Capture the cell that displays the provided text and extract its (x, y) central coordinate. 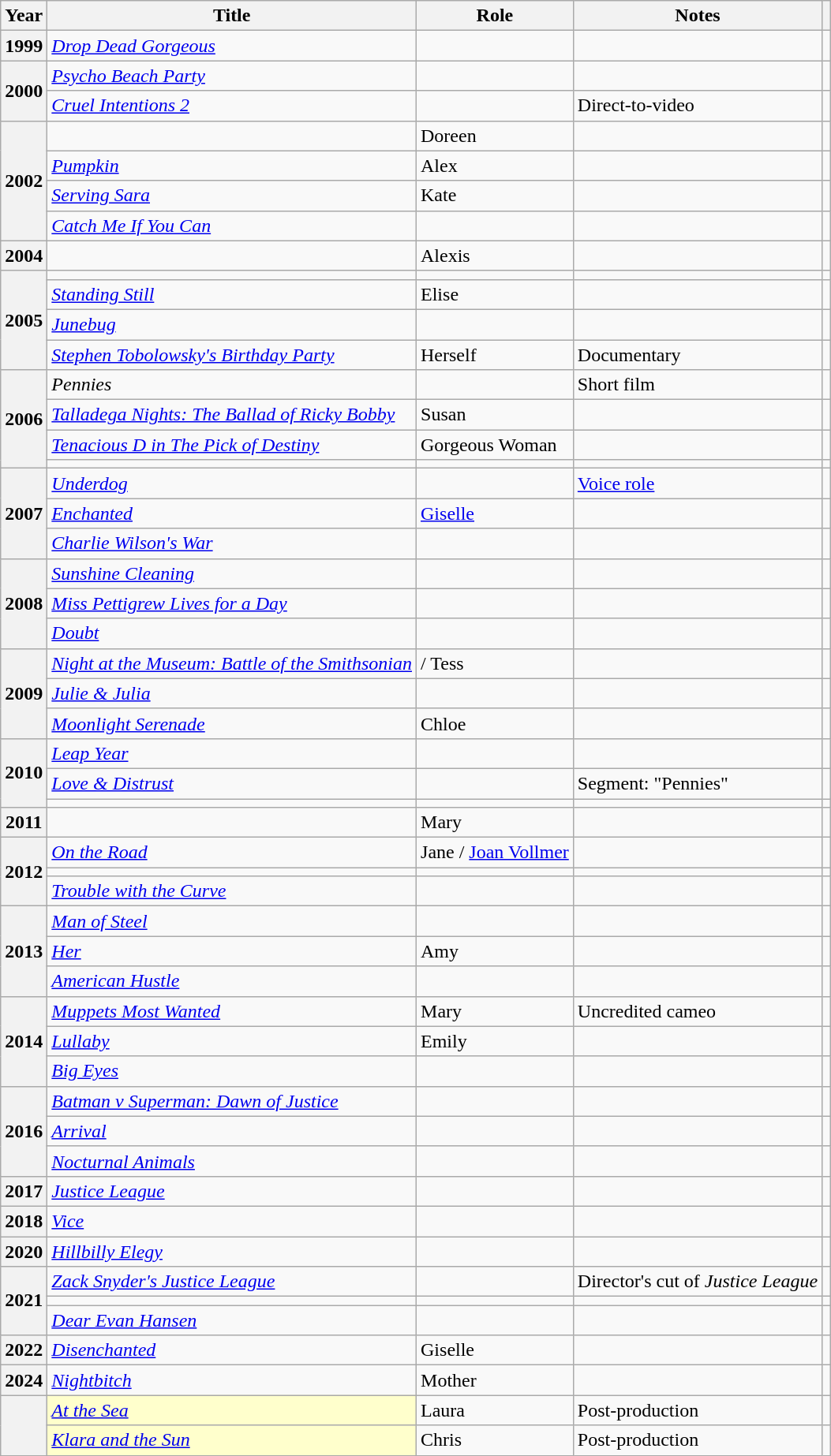
1999 (24, 46)
Doreen (496, 136)
Chloe (496, 723)
Laura (496, 1410)
2011 (24, 823)
American Hustle (232, 981)
2010 (24, 773)
Elise (496, 294)
Arrival (232, 1131)
Klara and the Sun (232, 1440)
Amy (496, 951)
Segment: "Pennies" (698, 783)
Talladega Nights: The Ballad of Ricky Bobby (232, 415)
Man of Steel (232, 921)
Junebug (232, 324)
2018 (24, 1221)
Catch Me If You Can (232, 226)
Alexis (496, 256)
Enchanted (232, 513)
2006 (24, 420)
Miss Pettigrew Lives for a Day (232, 603)
2021 (24, 1301)
Charlie Wilson's War (232, 543)
2002 (24, 181)
Documentary (698, 354)
/ Tess (496, 663)
Serving Sara (232, 196)
2004 (24, 256)
2017 (24, 1191)
Love & Distrust (232, 783)
Vice (232, 1221)
Stephen Tobolowsky's Birthday Party (232, 354)
Zack Snyder's Justice League (232, 1282)
2007 (24, 513)
Year (24, 16)
Muppets Most Wanted (232, 1011)
Justice League (232, 1191)
Title (232, 16)
2020 (24, 1252)
Nightbitch (232, 1380)
Disenchanted (232, 1350)
Director's cut of Justice League (698, 1282)
2016 (24, 1131)
Voice role (698, 483)
Sunshine Cleaning (232, 573)
Pumpkin (232, 166)
Susan (496, 415)
2024 (24, 1380)
Night at the Museum: Battle of the Smithsonian (232, 663)
Doubt (232, 633)
Chris (496, 1440)
2012 (24, 872)
Dear Evan Hansen (232, 1320)
Jane / Joan Vollmer (496, 853)
Big Eyes (232, 1071)
Trouble with the Curve (232, 891)
Moonlight Serenade (232, 723)
Short film (698, 385)
At the Sea (232, 1410)
Julie & Julia (232, 693)
Mother (496, 1380)
2022 (24, 1350)
Emily (496, 1041)
2005 (24, 320)
Role (496, 16)
Nocturnal Animals (232, 1161)
Batman v Superman: Dawn of Justice (232, 1101)
Psycho Beach Party (232, 76)
On the Road (232, 853)
Hillbilly Elegy (232, 1252)
2009 (24, 693)
Leap Year (232, 753)
Lullaby (232, 1041)
Tenacious D in The Pick of Destiny (232, 445)
Alex (496, 166)
Drop Dead Gorgeous (232, 46)
2013 (24, 951)
Herself (496, 354)
2000 (24, 91)
Kate (496, 196)
Her (232, 951)
Uncredited cameo (698, 1011)
Notes (698, 16)
Underdog (232, 483)
Gorgeous Woman (496, 445)
Cruel Intentions 2 (232, 106)
Direct-to-video (698, 106)
2008 (24, 603)
2014 (24, 1041)
Pennies (232, 385)
Standing Still (232, 294)
